Scan for the cell matching the given text and deliver its [X, Y] coordinate at center. 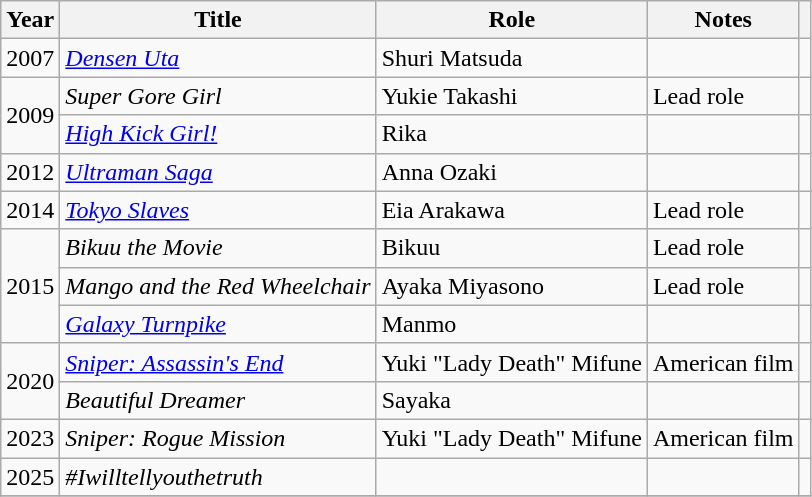
Sayaka [512, 400]
High Kick Girl! [218, 134]
Ayaka Miyasono [512, 286]
Rika [512, 134]
Sniper: Rogue Mission [218, 438]
2020 [30, 381]
2023 [30, 438]
2007 [30, 58]
Shuri Matsuda [512, 58]
Tokyo Slaves [218, 210]
Role [512, 20]
Year [30, 20]
Bikuu the Movie [218, 248]
#Iwilltellyouthetruth [218, 477]
2012 [30, 172]
Title [218, 20]
Anna Ozaki [512, 172]
Sniper: Assassin's End [218, 362]
Mango and the Red Wheelchair [218, 286]
Galaxy Turnpike [218, 324]
2009 [30, 115]
Super Gore Girl [218, 96]
2025 [30, 477]
Ultraman Saga [218, 172]
2014 [30, 210]
Manmo [512, 324]
Beautiful Dreamer [218, 400]
Eia Arakawa [512, 210]
Bikuu [512, 248]
2015 [30, 286]
Yukie Takashi [512, 96]
Densen Uta [218, 58]
Notes [723, 20]
